For the text-containing cell, return its midpoint in [x, y] coordinate format. 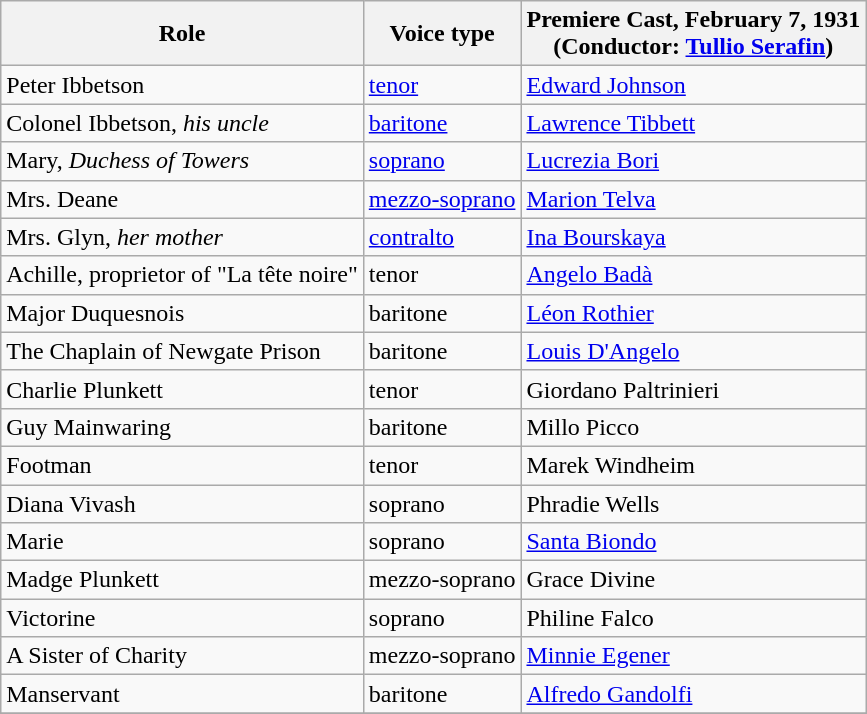
Mrs. Glyn, her mother [182, 237]
Achille, proprietor of "La tête noire" [182, 275]
Ina Bourskaya [694, 237]
Alfredo Gandolfi [694, 694]
Footman [182, 465]
Marie [182, 542]
contralto [442, 237]
The Chaplain of Newgate Prison [182, 351]
Major Duquesnois [182, 313]
Manservant [182, 694]
Guy Mainwaring [182, 427]
Lawrence Tibbett [694, 123]
Victorine [182, 618]
Giordano Paltrinieri [694, 389]
Edward Johnson [694, 85]
Grace Divine [694, 580]
Minnie Egener [694, 656]
Marek Windheim [694, 465]
Santa Biondo [694, 542]
Colonel Ibbetson, his uncle [182, 123]
Marion Telva [694, 199]
Phradie Wells [694, 503]
Premiere Cast, February 7, 1931(Conductor: Tullio Serafin) [694, 34]
Louis D'Angelo [694, 351]
Mary, Duchess of Towers [182, 161]
Voice type [442, 34]
Philine Falco [694, 618]
Lucrezia Bori [694, 161]
A Sister of Charity [182, 656]
Peter Ibbetson [182, 85]
Role [182, 34]
Diana Vivash [182, 503]
Charlie Plunkett [182, 389]
Angelo Badà [694, 275]
Madge Plunkett [182, 580]
Mrs. Deane [182, 199]
Millo Picco [694, 427]
Léon Rothier [694, 313]
